Return [X, Y] of the center of cell containing provided text 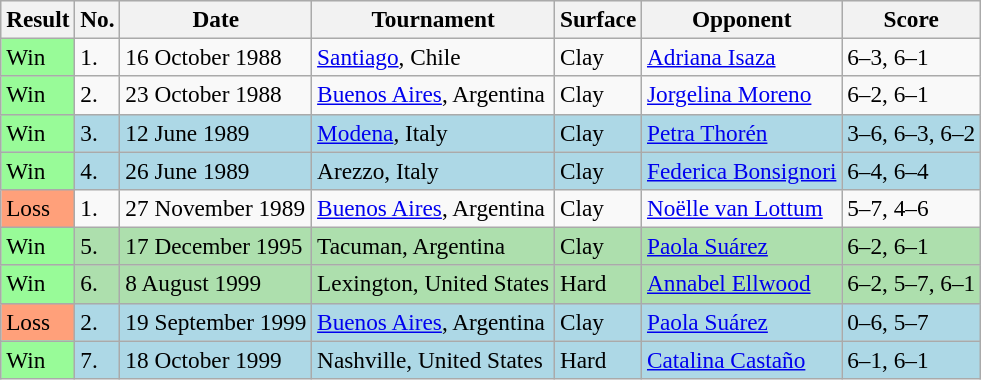
26 June 1989 [216, 170]
5–7, 4–6 [912, 208]
3. [98, 133]
Santiago, Chile [434, 57]
Federica Bonsignori [742, 170]
Arezzo, Italy [434, 170]
Adriana Isaza [742, 57]
23 October 1988 [216, 95]
Nashville, United States [434, 359]
Tacuman, Argentina [434, 246]
No. [98, 19]
Score [912, 19]
Catalina Castaño [742, 359]
Surface [598, 19]
5. [98, 246]
6. [98, 284]
Noëlle van Lottum [742, 208]
3–6, 6–3, 6–2 [912, 133]
Date [216, 19]
Result [38, 19]
6–2, 5–7, 6–1 [912, 284]
0–6, 5–7 [912, 322]
27 November 1989 [216, 208]
7. [98, 359]
6–1, 6–1 [912, 359]
17 December 1995 [216, 246]
6–3, 6–1 [912, 57]
12 June 1989 [216, 133]
8 August 1999 [216, 284]
Annabel Ellwood [742, 284]
6–4, 6–4 [912, 170]
19 September 1999 [216, 322]
Opponent [742, 19]
18 October 1999 [216, 359]
16 October 1988 [216, 57]
Petra Thorén [742, 133]
Jorgelina Moreno [742, 95]
Tournament [434, 19]
4. [98, 170]
Lexington, United States [434, 284]
Modena, Italy [434, 133]
